Output the [x, y] coordinate of the center of the cell containing the given text.  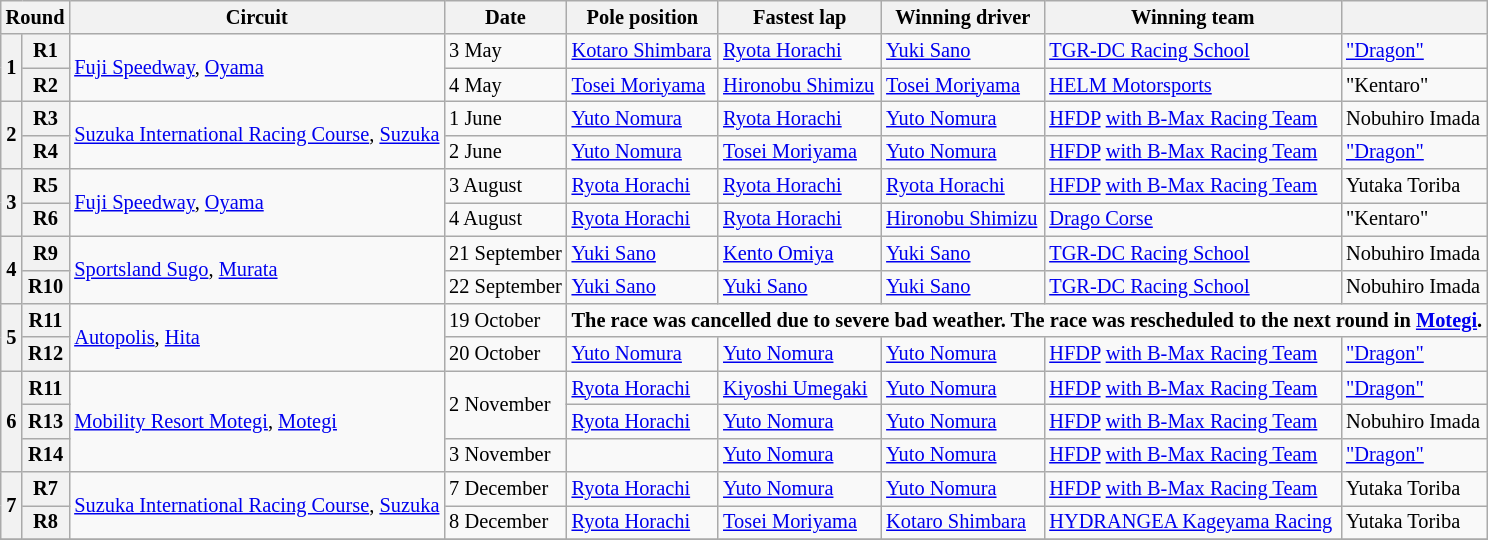
R8 [46, 522]
R5 [46, 186]
22 September [505, 287]
5 [12, 336]
R2 [46, 85]
R6 [46, 219]
4 May [505, 85]
Mobility Resort Motegi, Motegi [256, 422]
HELM Motorsports [1192, 85]
19 October [505, 320]
R7 [46, 489]
Fastest lap [800, 17]
1 June [505, 118]
1 [12, 68]
2 [12, 134]
3 May [505, 51]
Sportsland Sugo, Murata [256, 270]
21 September [505, 253]
R1 [46, 51]
R13 [46, 421]
R4 [46, 152]
20 October [505, 354]
Date [505, 17]
6 [12, 422]
R10 [46, 287]
7 [12, 506]
R14 [46, 455]
R12 [46, 354]
Autopolis, Hita [256, 336]
R9 [46, 253]
Circuit [256, 17]
Kento Omiya [800, 253]
3 November [505, 455]
Pole position [643, 17]
R3 [46, 118]
Kiyoshi Umegaki [800, 388]
3 [12, 202]
Winning team [1192, 17]
The race was cancelled due to severe bad weather. The race was rescheduled to the next round in Motegi. [1027, 320]
4 [12, 270]
Round [36, 17]
8 December [505, 522]
HYDRANGEA Kageyama Racing [1192, 522]
3 August [505, 186]
2 November [505, 404]
2 June [505, 152]
Winning driver [962, 17]
7 December [505, 489]
Drago Corse [1192, 219]
4 August [505, 219]
